Detect which cell encompasses the target text, then output its [x, y] center coordinate. 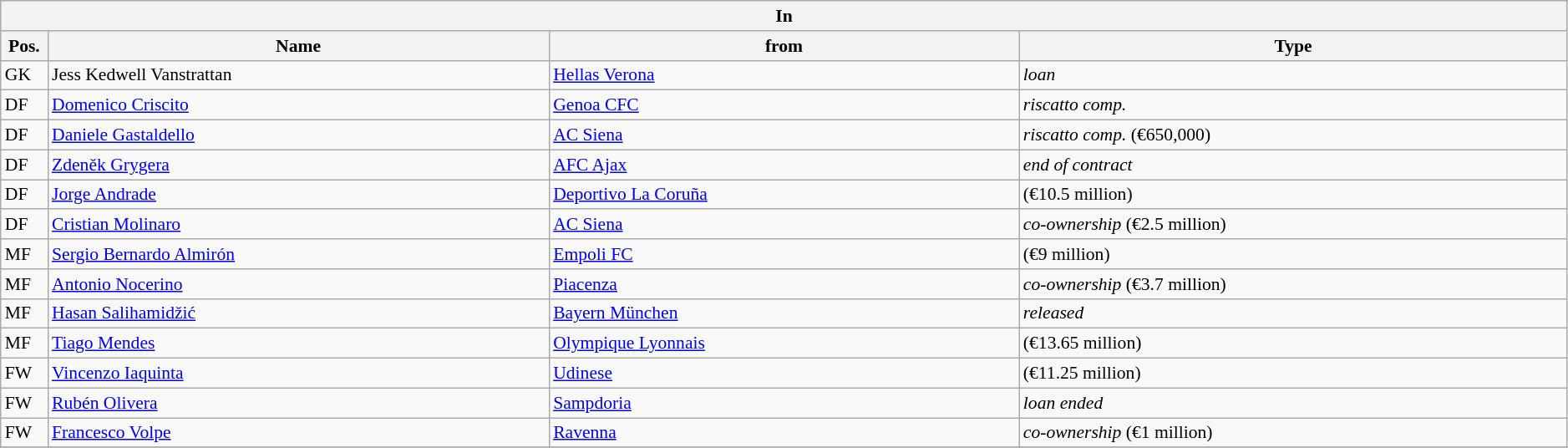
Sergio Bernardo Almirón [298, 254]
Piacenza [784, 284]
Olympique Lyonnais [784, 344]
riscatto comp. [1293, 105]
Tiago Mendes [298, 344]
Cristian Molinaro [298, 225]
Name [298, 46]
AFC Ajax [784, 165]
end of contract [1293, 165]
Daniele Gastaldello [298, 135]
Jess Kedwell Vanstrattan [298, 75]
(€9 million) [1293, 254]
riscatto comp. (€650,000) [1293, 135]
Ravenna [784, 433]
Bayern München [784, 313]
Rubén Olivera [298, 403]
Deportivo La Coruña [784, 195]
Francesco Volpe [298, 433]
loan [1293, 75]
Genoa CFC [784, 105]
co-ownership (€3.7 million) [1293, 284]
Vincenzo Iaquinta [298, 374]
(€11.25 million) [1293, 374]
GK [24, 75]
co-ownership (€1 million) [1293, 433]
Hasan Salihamidžić [298, 313]
loan ended [1293, 403]
co-ownership (€2.5 million) [1293, 225]
Hellas Verona [784, 75]
Domenico Criscito [298, 105]
In [784, 16]
Zdeněk Grygera [298, 165]
Jorge Andrade [298, 195]
(€10.5 million) [1293, 195]
Sampdoria [784, 403]
from [784, 46]
Pos. [24, 46]
(€13.65 million) [1293, 344]
Udinese [784, 374]
Antonio Nocerino [298, 284]
released [1293, 313]
Empoli FC [784, 254]
Type [1293, 46]
